Locate the cell with the specified text and output its (x, y) center coordinate. 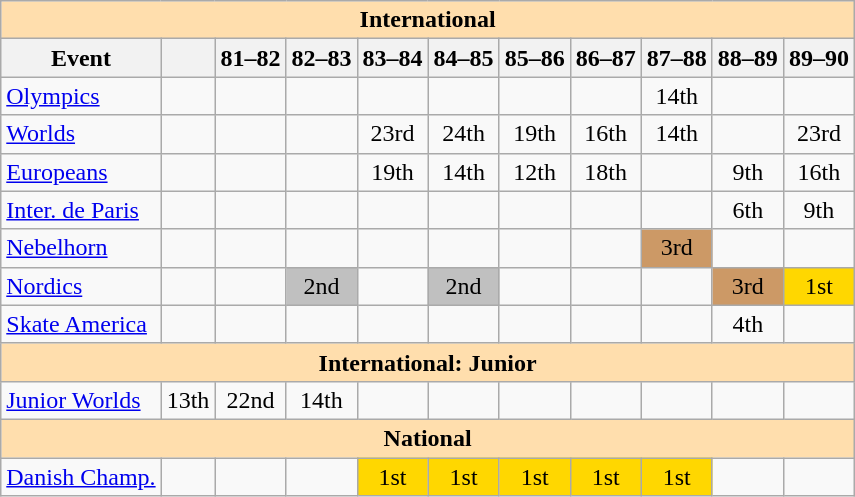
82–83 (322, 58)
83–84 (392, 58)
87–88 (676, 58)
84–85 (464, 58)
13th (188, 400)
22nd (250, 400)
89–90 (818, 58)
12th (534, 172)
Nebelhorn (81, 248)
6th (748, 210)
Junior Worlds (81, 400)
Worlds (81, 134)
18th (606, 172)
Europeans (81, 172)
Event (81, 58)
Skate America (81, 324)
International: Junior (428, 362)
85–86 (534, 58)
24th (464, 134)
86–87 (606, 58)
Inter. de Paris (81, 210)
International (428, 20)
Danish Champ. (81, 477)
4th (748, 324)
88–89 (748, 58)
81–82 (250, 58)
Olympics (81, 96)
National (428, 438)
Nordics (81, 286)
